Return the (x, y) coordinate for the center point of the cell that contains the specified text.  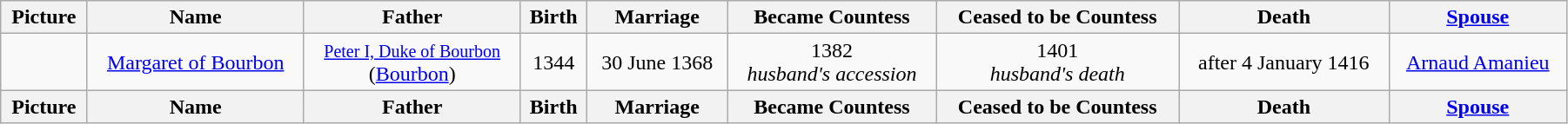
30 June 1368 (657, 62)
Arnaud Amanieu (1478, 62)
Peter I, Duke of Bourbon (Bourbon) (412, 62)
1382husband's accession (832, 62)
1401husband's death (1058, 62)
Margaret of Bourbon (196, 62)
1344 (553, 62)
after 4 January 1416 (1284, 62)
